Identify which cell holds the provided text, then report its [x, y] central coordinate. 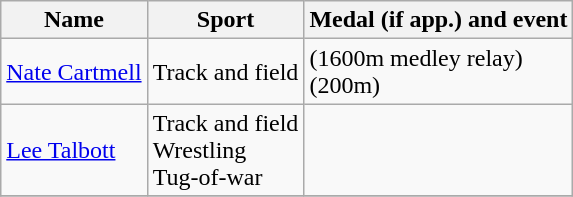
Sport [226, 20]
Lee Talbott [74, 150]
Track and field Wrestling Tug-of-war [226, 150]
Name [74, 20]
Nate Cartmell [74, 72]
Medal (if app.) and event [438, 20]
Track and field [226, 72]
(1600m medley relay) (200m) [438, 72]
